Pinpoint the cell where the given text exists, returning its (x, y) midpoint coordinate. 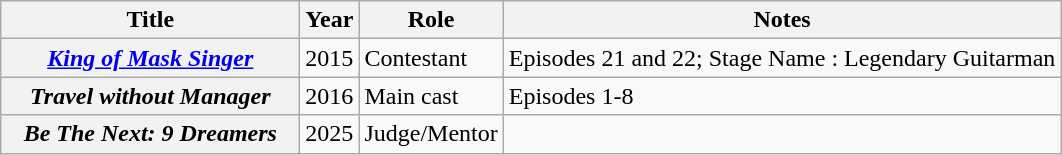
Title (150, 20)
Episodes 21 and 22; Stage Name : Legendary Guitarman (782, 58)
Episodes 1-8 (782, 96)
Year (330, 20)
2015 (330, 58)
Judge/Mentor (431, 134)
Notes (782, 20)
Role (431, 20)
King of Mask Singer (150, 58)
Main cast (431, 96)
2025 (330, 134)
Be The Next: 9 Dreamers (150, 134)
2016 (330, 96)
Travel without Manager (150, 96)
Contestant (431, 58)
